Locate the cell with the specified text and output its (X, Y) center coordinate. 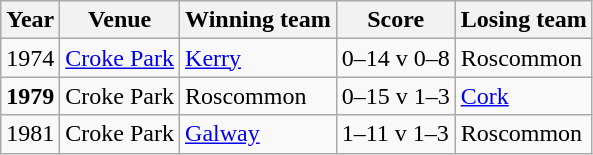
1–11 v 1–3 (396, 134)
Year (30, 20)
0–15 v 1–3 (396, 96)
Losing team (524, 20)
Venue (120, 20)
1981 (30, 134)
1974 (30, 58)
Score (396, 20)
Kerry (258, 58)
1979 (30, 96)
Winning team (258, 20)
Galway (258, 134)
0–14 v 0–8 (396, 58)
Cork (524, 96)
